From the cell containing the given text, extract its center point as (X, Y) coordinate. 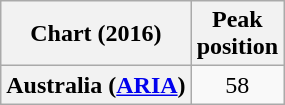
Australia (ARIA) (96, 85)
Peakposition (237, 34)
58 (237, 85)
Chart (2016) (96, 34)
